Output the (X, Y) coordinate of the center of the cell containing the given text.  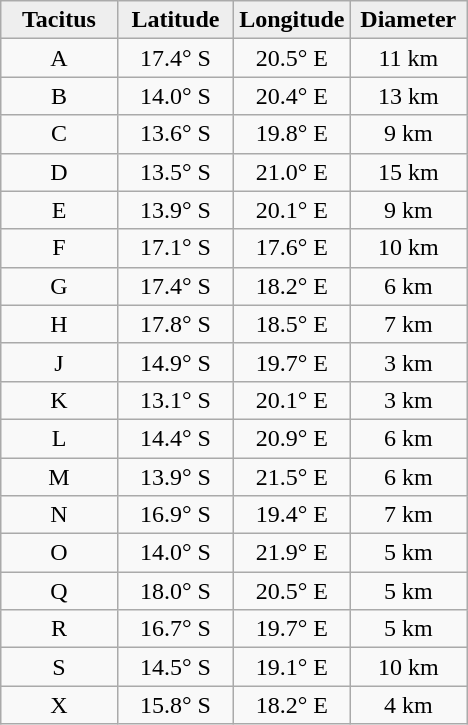
19.4° E (292, 515)
D (59, 172)
E (59, 210)
21.5° E (292, 477)
21.9° E (292, 553)
13.1° S (175, 400)
R (59, 629)
K (59, 400)
18.0° S (175, 591)
19.1° E (292, 667)
15 km (408, 172)
H (59, 324)
20.4° E (292, 96)
Longitude (292, 20)
Diameter (408, 20)
14.4° S (175, 438)
B (59, 96)
M (59, 477)
14.5° S (175, 667)
C (59, 134)
17.1° S (175, 248)
16.9° S (175, 515)
16.7° S (175, 629)
19.8° E (292, 134)
15.8° S (175, 705)
21.0° E (292, 172)
17.6° E (292, 248)
J (59, 362)
X (59, 705)
A (59, 58)
L (59, 438)
Q (59, 591)
13 km (408, 96)
14.9° S (175, 362)
N (59, 515)
Tacitus (59, 20)
S (59, 667)
Latitude (175, 20)
17.8° S (175, 324)
20.9° E (292, 438)
13.6° S (175, 134)
18.5° E (292, 324)
G (59, 286)
F (59, 248)
13.5° S (175, 172)
O (59, 553)
4 km (408, 705)
11 km (408, 58)
